Identify which cell holds the provided text, then report its (x, y) central coordinate. 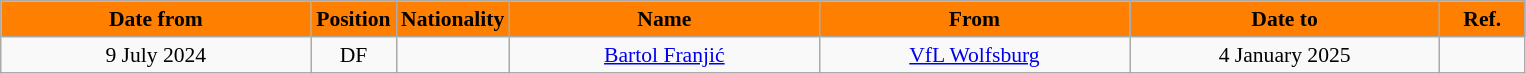
Nationality (452, 19)
Date to (1285, 19)
9 July 2024 (156, 55)
4 January 2025 (1285, 55)
Bartol Franjić (664, 55)
From (974, 19)
Ref. (1482, 19)
Name (664, 19)
Date from (156, 19)
Position (354, 19)
VfL Wolfsburg (974, 55)
DF (354, 55)
